Detect which cell encompasses the target text, then output its (X, Y) center coordinate. 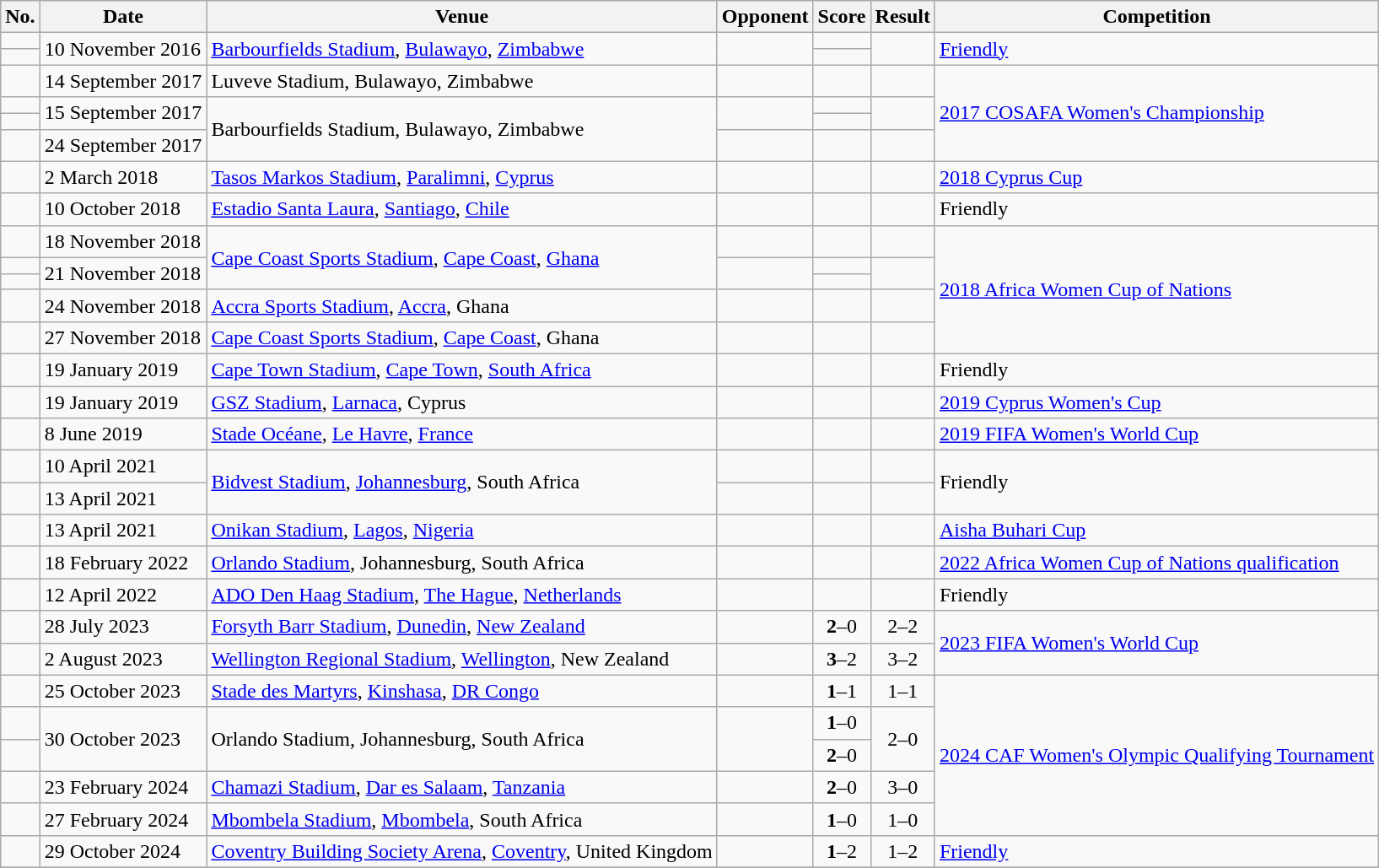
21 November 2018 (123, 273)
2017 COSAFA Women's Championship (1156, 113)
Opponent (765, 17)
18 February 2022 (123, 563)
Competition (1156, 17)
Cape Town Stadium, Cape Town, South Africa (462, 369)
28 July 2023 (123, 627)
25 October 2023 (123, 691)
2019 FIFA Women's World Cup (1156, 434)
Stade Océane, Le Havre, France (462, 434)
ADO Den Haag Stadium, The Hague, Netherlands (462, 595)
27 February 2024 (123, 819)
2024 CAF Women's Olympic Qualifying Tournament (1156, 755)
Chamazi Stadium, Dar es Salaam, Tanzania (462, 787)
15 September 2017 (123, 113)
Bidvest Stadium, Johannesburg, South Africa (462, 483)
Aisha Buhari Cup (1156, 531)
Forsyth Barr Stadium, Dunedin, New Zealand (462, 627)
No. (20, 17)
24 September 2017 (123, 145)
3–0 (902, 787)
2018 Africa Women Cup of Nations (1156, 289)
Stade des Martyrs, Kinshasa, DR Congo (462, 691)
Result (902, 17)
2 August 2023 (123, 659)
23 February 2024 (123, 787)
2 March 2018 (123, 177)
Estadio Santa Laura, Santiago, Chile (462, 209)
Coventry Building Society Arena, Coventry, United Kingdom (462, 851)
Mbombela Stadium, Mbombela, South Africa (462, 819)
2022 Africa Women Cup of Nations qualification (1156, 563)
18 November 2018 (123, 241)
14 September 2017 (123, 81)
Onikan Stadium, Lagos, Nigeria (462, 531)
GSZ Stadium, Larnaca, Cyprus (462, 402)
Venue (462, 17)
2019 Cyprus Women's Cup (1156, 402)
Accra Sports Stadium, Accra, Ghana (462, 305)
10 October 2018 (123, 209)
Luveve Stadium, Bulawayo, Zimbabwe (462, 81)
10 November 2016 (123, 49)
Wellington Regional Stadium, Wellington, New Zealand (462, 659)
12 April 2022 (123, 595)
24 November 2018 (123, 305)
8 June 2019 (123, 434)
Date (123, 17)
2–2 (902, 627)
Tasos Markos Stadium, Paralimni, Cyprus (462, 177)
2023 FIFA Women's World Cup (1156, 643)
30 October 2023 (123, 739)
Score (842, 17)
29 October 2024 (123, 851)
2018 Cyprus Cup (1156, 177)
27 November 2018 (123, 337)
10 April 2021 (123, 466)
